Pinpoint the cell where the given text exists, returning its [x, y] midpoint coordinate. 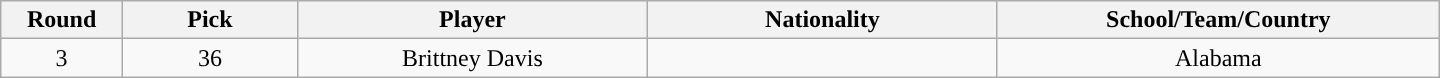
Brittney Davis [472, 58]
Nationality [822, 20]
Player [472, 20]
Round [62, 20]
School/Team/Country [1218, 20]
Alabama [1218, 58]
Pick [210, 20]
36 [210, 58]
3 [62, 58]
